Determine the (X, Y) coordinate at the center of the cell enclosing the given text.  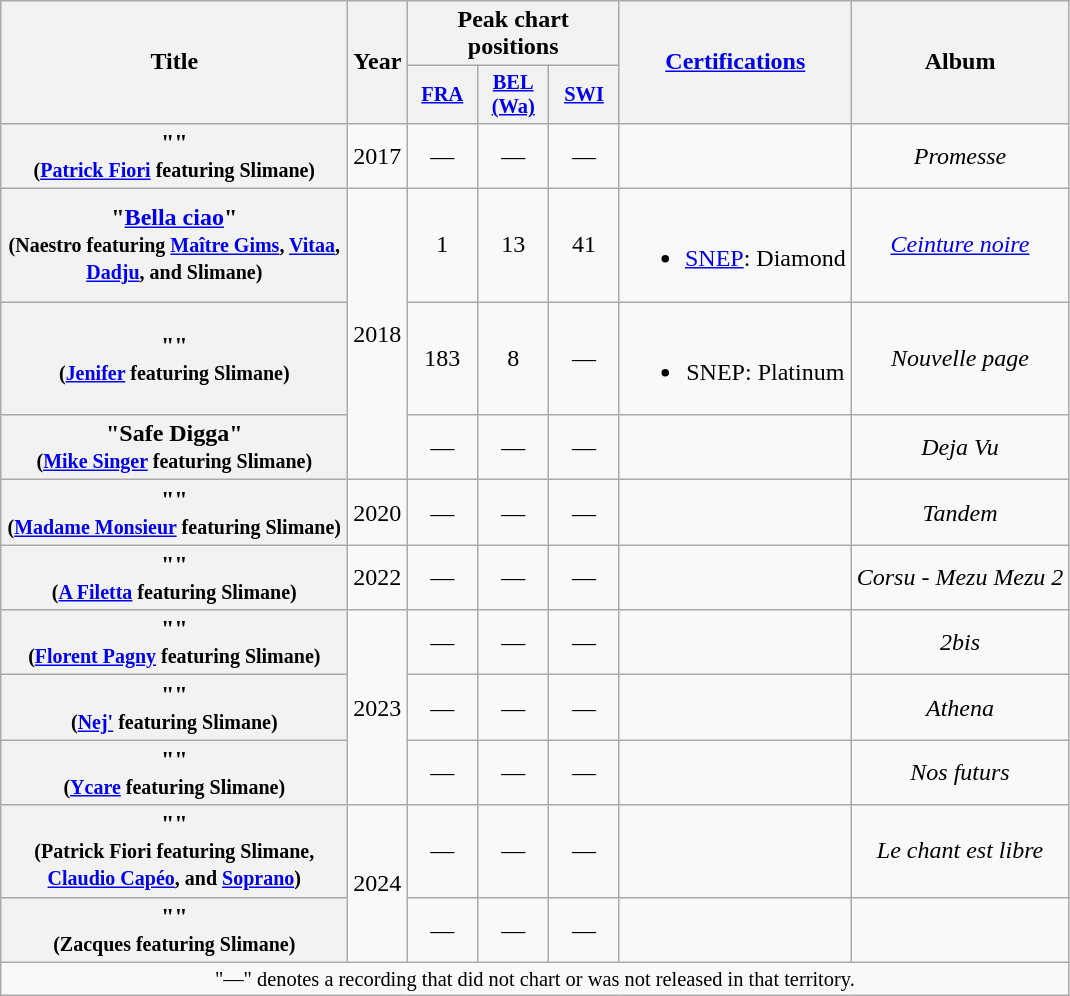
Nos futurs (960, 772)
8 (514, 358)
""(Nej' featuring Slimane) (174, 708)
41 (584, 246)
FRA (442, 95)
""(Jenifer featuring Slimane) (174, 358)
Title (174, 62)
Deja Vu (960, 448)
Ceinture noire (960, 246)
""(Patrick Fiori featuring Slimane) (174, 156)
Album (960, 62)
Peak chart positions (514, 34)
Promesse (960, 156)
SNEP: Diamond (735, 246)
Year (378, 62)
"—" denotes a recording that did not chart or was not released in that territory. (535, 979)
BEL (Wa) (514, 95)
2022 (378, 578)
SNEP: Platinum (735, 358)
2bis (960, 642)
2024 (378, 884)
Tandem (960, 512)
""(Zacques featuring Slimane) (174, 930)
""(Florent Pagny featuring Slimane) (174, 642)
SWI (584, 95)
Le chant est libre (960, 851)
""(A Filetta featuring Slimane) (174, 578)
183 (442, 358)
2023 (378, 708)
2020 (378, 512)
Athena (960, 708)
13 (514, 246)
"Bella ciao"(Naestro featuring Maître Gims, Vitaa, Dadju, and Slimane) (174, 246)
Nouvelle page (960, 358)
Certifications (735, 62)
"Safe Digga"(Mike Singer featuring Slimane) (174, 448)
1 (442, 246)
""(Ycare featuring Slimane) (174, 772)
2017 (378, 156)
""(Madame Monsieur featuring Slimane) (174, 512)
""(Patrick Fiori featuring Slimane, Claudio Capéo, and Soprano) (174, 851)
Corsu - Mezu Mezu 2 (960, 578)
2018 (378, 334)
